Extract the (X, Y) coordinate from the center of the cell holding the provided text.  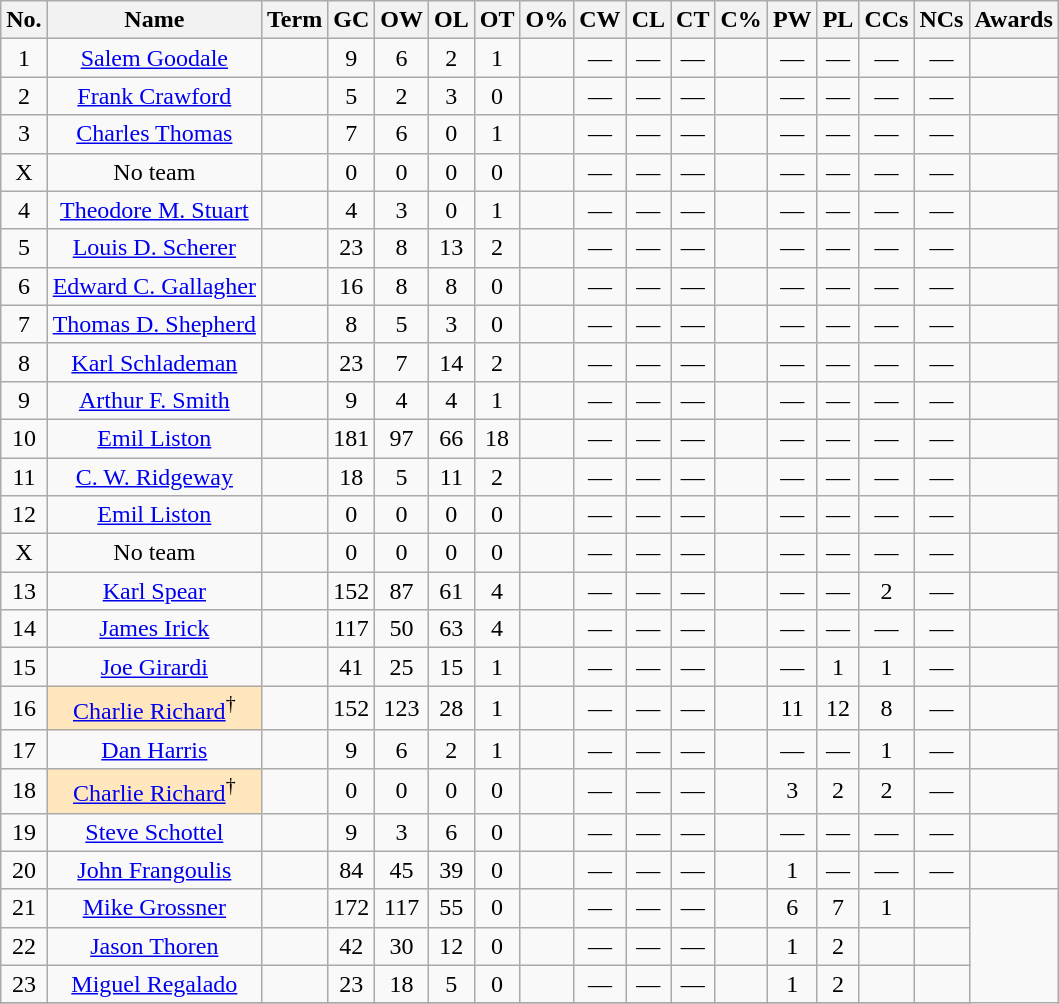
CT (693, 20)
James Irick (154, 629)
Term (295, 20)
87 (402, 591)
John Frangoulis (154, 870)
28 (451, 708)
20 (24, 870)
Steve Schottel (154, 832)
Miguel Regalado (154, 984)
Karl Spear (154, 591)
61 (451, 591)
19 (24, 832)
OT (497, 20)
Frank Crawford (154, 96)
172 (352, 908)
O% (547, 20)
Dan Harris (154, 749)
OW (402, 20)
Name (154, 20)
41 (352, 667)
Edward C. Gallagher (154, 286)
Theodore M. Stuart (154, 210)
17 (24, 749)
CCs (886, 20)
55 (451, 908)
Charles Thomas (154, 134)
No. (24, 20)
123 (402, 708)
CW (600, 20)
Joe Girardi (154, 667)
50 (402, 629)
63 (451, 629)
Karl Schlademan (154, 362)
Mike Grossner (154, 908)
181 (352, 438)
66 (451, 438)
Thomas D. Shepherd (154, 324)
21 (24, 908)
Salem Goodale (154, 58)
39 (451, 870)
10 (24, 438)
Jason Thoren (154, 946)
Louis D. Scherer (154, 248)
45 (402, 870)
22 (24, 946)
84 (352, 870)
Awards (1014, 20)
GC (352, 20)
OL (451, 20)
C. W. Ridgeway (154, 477)
Arthur F. Smith (154, 400)
PL (838, 20)
NCs (942, 20)
CL (648, 20)
42 (352, 946)
25 (402, 667)
30 (402, 946)
C% (741, 20)
97 (402, 438)
PW (792, 20)
